Detect which cell encompasses the target text, then output its [x, y] center coordinate. 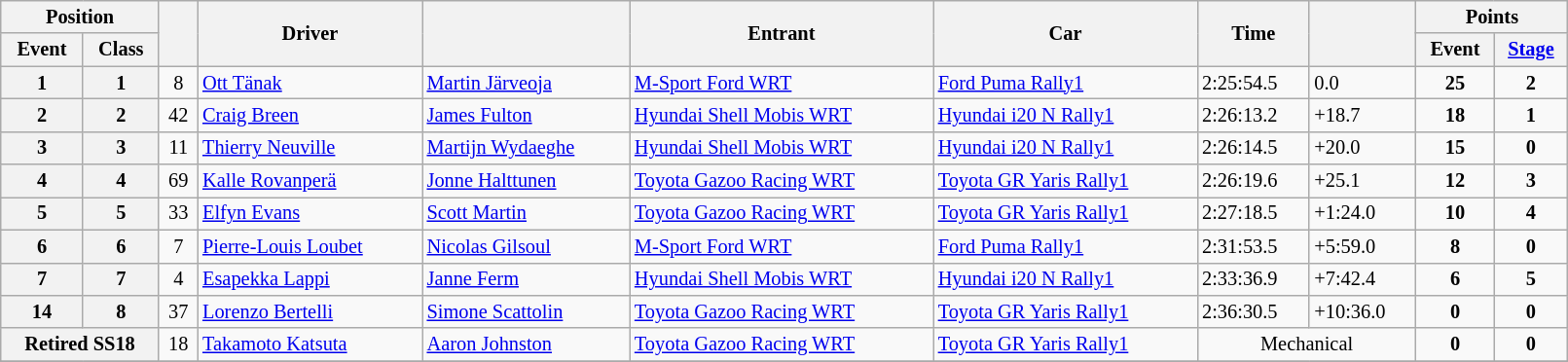
15 [1455, 148]
Class [121, 50]
12 [1455, 181]
+5:59.0 [1363, 246]
2:25:54.5 [1254, 83]
25 [1455, 83]
Retired SS18 [80, 344]
2:26:19.6 [1254, 181]
Mechanical [1306, 344]
2:33:36.9 [1254, 279]
Jonne Halttunen [526, 181]
Janne Ferm [526, 279]
69 [178, 181]
0.0 [1363, 83]
2:31:53.5 [1254, 246]
Esapekka Lappi [310, 279]
Craig Breen [310, 115]
Time [1254, 33]
2:26:14.5 [1254, 148]
14 [42, 311]
42 [178, 115]
+18.7 [1363, 115]
2:27:18.5 [1254, 213]
Thierry Neuville [310, 148]
10 [1455, 213]
James Fulton [526, 115]
33 [178, 213]
2:36:30.5 [1254, 311]
+7:42.4 [1363, 279]
Stage [1531, 50]
Pierre-Louis Loubet [310, 246]
+1:24.0 [1363, 213]
2:26:13.2 [1254, 115]
Martin Järveoja [526, 83]
Kalle Rovanperä [310, 181]
Entrant [782, 33]
Aaron Johnston [526, 344]
Points [1492, 17]
Driver [310, 33]
Takamoto Katsuta [310, 344]
+20.0 [1363, 148]
Nicolas Gilsoul [526, 246]
Ott Tänak [310, 83]
37 [178, 311]
11 [178, 148]
+25.1 [1363, 181]
Scott Martin [526, 213]
Position [80, 17]
Martijn Wydaeghe [526, 148]
Elfyn Evans [310, 213]
Simone Scattolin [526, 311]
Lorenzo Bertelli [310, 311]
Car [1065, 33]
+10:36.0 [1363, 311]
